For the text-containing cell, return its midpoint in [X, Y] coordinate format. 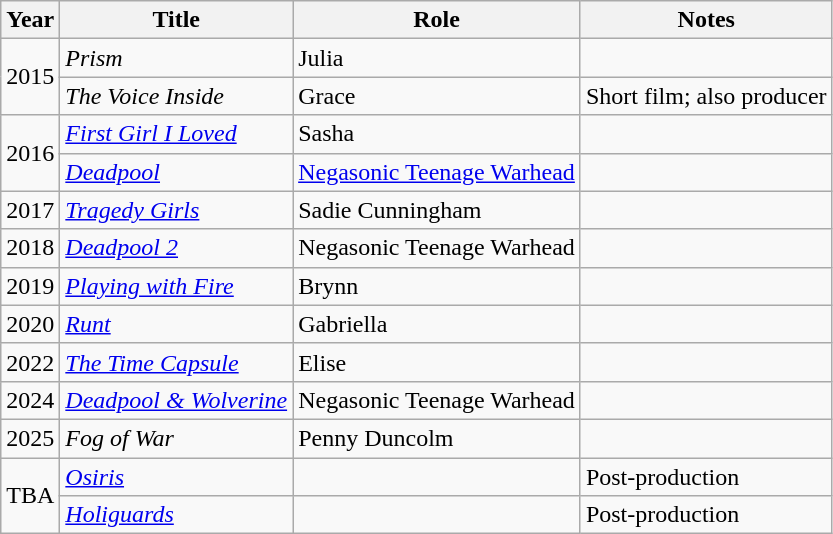
Deadpool [176, 172]
2017 [30, 210]
TBA [30, 496]
Holiguards [176, 515]
2025 [30, 438]
2020 [30, 324]
Osiris [176, 477]
First Girl I Loved [176, 134]
Penny Duncolm [437, 438]
2022 [30, 362]
2016 [30, 153]
Notes [706, 20]
Short film; also producer [706, 96]
Runt [176, 324]
Fog of War [176, 438]
2015 [30, 77]
Title [176, 20]
The Time Capsule [176, 362]
Year [30, 20]
Grace [437, 96]
Sadie Cunningham [437, 210]
Prism [176, 58]
Brynn [437, 286]
The Voice Inside [176, 96]
Role [437, 20]
2024 [30, 400]
Sasha [437, 134]
Playing with Fire [176, 286]
Elise [437, 362]
2019 [30, 286]
Tragedy Girls [176, 210]
Deadpool & Wolverine [176, 400]
2018 [30, 248]
Julia [437, 58]
Gabriella [437, 324]
Deadpool 2 [176, 248]
